Output the [X, Y] coordinate of the center of the cell containing the given text.  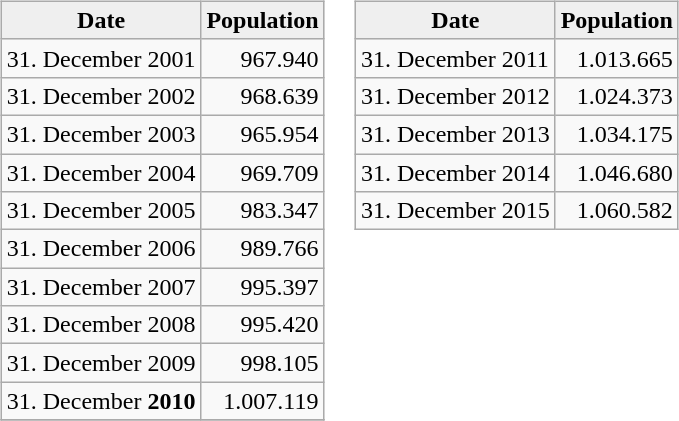
1.007.119 [262, 401]
31. December 2013 [456, 134]
31. December 2015 [456, 211]
1.013.665 [616, 58]
31. December 2001 [101, 58]
1.024.373 [616, 96]
31. December 2005 [101, 211]
983.347 [262, 211]
31. December 2008 [101, 325]
989.766 [262, 249]
31. December 2003 [101, 134]
995.420 [262, 325]
31. December 2007 [101, 287]
31. December 2014 [456, 173]
31. December 2004 [101, 173]
31. December 2011 [456, 58]
1.046.680 [616, 173]
31. December 2002 [101, 96]
31. December 2012 [456, 96]
31. December 2009 [101, 363]
969.709 [262, 173]
31. December 2010 [101, 401]
995.397 [262, 287]
1.034.175 [616, 134]
31. December 2006 [101, 249]
1.060.582 [616, 211]
998.105 [262, 363]
967.940 [262, 58]
968.639 [262, 96]
965.954 [262, 134]
